Determine the [x, y] coordinate at the center of the cell enclosing the given text.  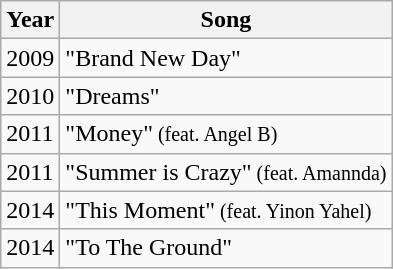
Year [30, 20]
2009 [30, 58]
"Brand New Day" [226, 58]
"To The Ground" [226, 248]
Song [226, 20]
2010 [30, 96]
"Summer is Crazy" (feat. Amannda) [226, 172]
"Money" (feat. Angel B) [226, 134]
"This Moment" (feat. Yinon Yahel) [226, 210]
"Dreams" [226, 96]
